Find where the given text appears and provide that cell's center as (x, y) coordinate. 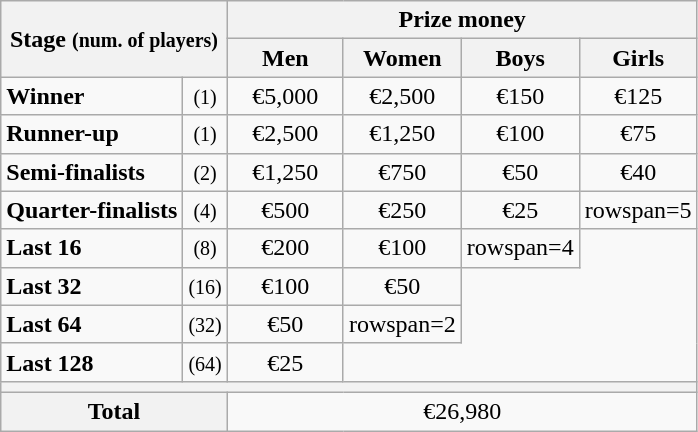
Semi-finalists (92, 172)
€40 (638, 172)
€500 (285, 210)
Boys (520, 58)
(64) (205, 362)
Last 16 (92, 248)
Men (285, 58)
Total (114, 411)
rowspan=4 (520, 248)
€200 (285, 248)
Girls (638, 58)
Last 64 (92, 324)
(8) (205, 248)
Last 32 (92, 286)
€26,980 (462, 411)
rowspan=2 (402, 324)
(32) (205, 324)
(2) (205, 172)
Stage (num. of players) (114, 39)
Prize money (462, 20)
€5,000 (285, 96)
€150 (520, 96)
Last 128 (92, 362)
€75 (638, 134)
(16) (205, 286)
rowspan=5 (638, 210)
Quarter-finalists (92, 210)
(4) (205, 210)
€125 (638, 96)
€250 (402, 210)
Winner (92, 96)
Runner-up (92, 134)
Women (402, 58)
€750 (402, 172)
